Detect which cell encompasses the target text, then output its (X, Y) center coordinate. 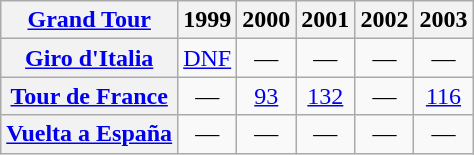
2001 (326, 20)
Giro d'Italia (90, 58)
Vuelta a España (90, 134)
2002 (384, 20)
Grand Tour (90, 20)
132 (326, 96)
1999 (208, 20)
2003 (444, 20)
116 (444, 96)
DNF (208, 58)
2000 (266, 20)
93 (266, 96)
Tour de France (90, 96)
